Identify which cell holds the provided text, then report its (x, y) central coordinate. 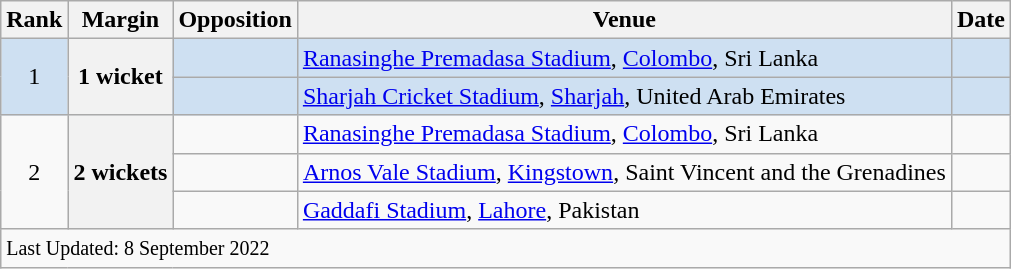
Arnos Vale Stadium, Kingstown, Saint Vincent and the Grenadines (624, 172)
Rank (34, 20)
Opposition (235, 20)
1 wicket (120, 77)
Venue (624, 20)
1 (34, 77)
Gaddafi Stadium, Lahore, Pakistan (624, 210)
2 wickets (120, 172)
Margin (120, 20)
Date (980, 20)
2 (34, 172)
Sharjah Cricket Stadium, Sharjah, United Arab Emirates (624, 96)
Last Updated: 8 September 2022 (506, 248)
